Capture the cell that displays the provided text and extract its [X, Y] central coordinate. 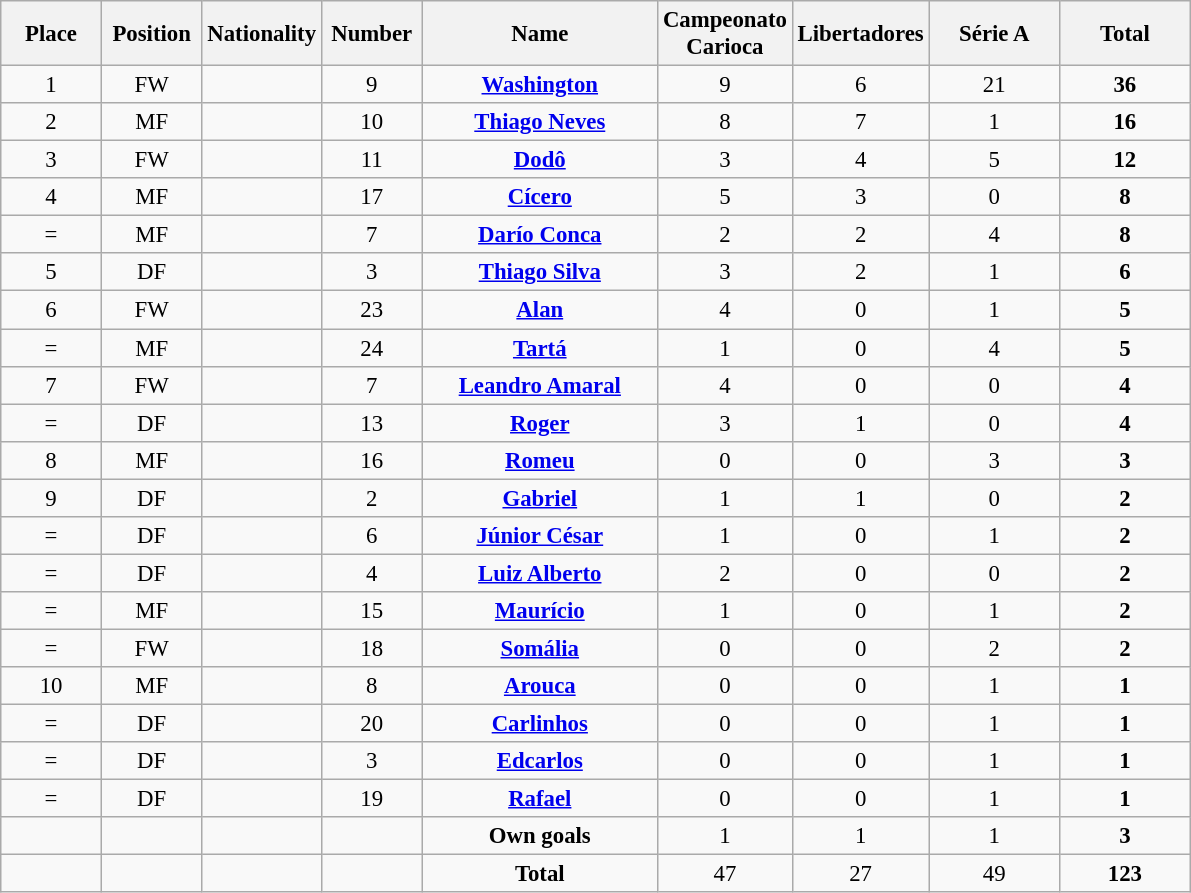
49 [994, 874]
Maurício [540, 611]
Arouca [540, 686]
Cícero [540, 197]
Thiago Neves [540, 122]
Rafael [540, 799]
Libertadores [860, 34]
15 [372, 611]
11 [372, 160]
17 [372, 197]
36 [1126, 85]
18 [372, 648]
12 [1126, 160]
Place [52, 34]
Carlinhos [540, 724]
Name [540, 34]
Own goals [540, 836]
Edcarlos [540, 761]
Júnior César [540, 536]
Dodô [540, 160]
Number [372, 34]
47 [726, 874]
123 [1126, 874]
20 [372, 724]
Tartá [540, 348]
Luiz Alberto [540, 573]
13 [372, 423]
Washington [540, 85]
Somália [540, 648]
24 [372, 348]
Thiago Silva [540, 273]
Roger [540, 423]
Romeu [540, 460]
Leandro Amaral [540, 385]
Alan [540, 310]
Darío Conca [540, 235]
Série A [994, 34]
Gabriel [540, 498]
21 [994, 85]
Position [152, 34]
19 [372, 799]
23 [372, 310]
27 [860, 874]
Nationality [262, 34]
Campeonato Carioca [726, 34]
